Search for the cell housing the specified text and yield its (x, y) center coordinate. 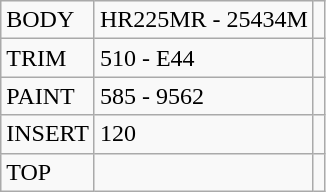
TOP (48, 172)
BODY (48, 20)
510 - E44 (204, 58)
120 (204, 134)
TRIM (48, 58)
INSERT (48, 134)
585 - 9562 (204, 96)
PAINT (48, 96)
HR225MR - 25434M (204, 20)
